Identify which cell holds the provided text, then report its [X, Y] central coordinate. 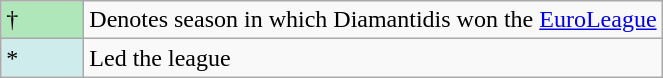
* [42, 58]
† [42, 20]
Led the league [373, 58]
Denotes season in which Diamantidis won the EuroLeague [373, 20]
